Capture the cell that displays the provided text and extract its [x, y] central coordinate. 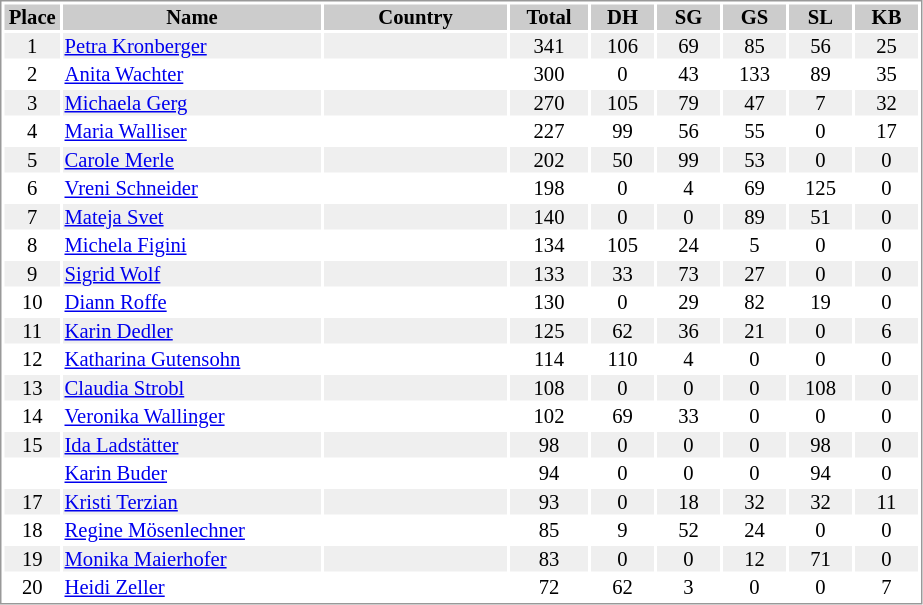
25 [886, 46]
Maria Walliser [192, 131]
Karin Buder [192, 473]
Vreni Schneider [192, 189]
Claudia Strobl [192, 388]
1 [32, 46]
53 [754, 160]
47 [754, 103]
14 [32, 417]
DH [622, 17]
341 [549, 46]
2 [32, 75]
Katharina Gutensohn [192, 359]
72 [549, 587]
Regine Mösenlechner [192, 531]
Petra Kronberger [192, 46]
Ida Ladstätter [192, 445]
29 [688, 303]
Place [32, 17]
8 [32, 245]
82 [754, 303]
227 [549, 131]
93 [549, 502]
130 [549, 303]
20 [32, 587]
10 [32, 303]
83 [549, 559]
Diann Roffe [192, 303]
Mateja Svet [192, 217]
52 [688, 531]
36 [688, 331]
21 [754, 331]
202 [549, 160]
Michela Figini [192, 245]
79 [688, 103]
Heidi Zeller [192, 587]
110 [622, 359]
15 [32, 445]
43 [688, 75]
198 [549, 189]
Michaela Gerg [192, 103]
Total [549, 17]
27 [754, 274]
134 [549, 245]
KB [886, 17]
73 [688, 274]
51 [820, 217]
114 [549, 359]
SG [688, 17]
Sigrid Wolf [192, 274]
Monika Maierhofer [192, 559]
13 [32, 388]
SL [820, 17]
Veronika Wallinger [192, 417]
35 [886, 75]
Name [192, 17]
Karin Dedler [192, 331]
Country [416, 17]
71 [820, 559]
102 [549, 417]
Kristi Terzian [192, 502]
Anita Wachter [192, 75]
Carole Merle [192, 160]
50 [622, 160]
140 [549, 217]
300 [549, 75]
55 [754, 131]
270 [549, 103]
GS [754, 17]
106 [622, 46]
